For the text-containing cell, return its midpoint in (x, y) coordinate format. 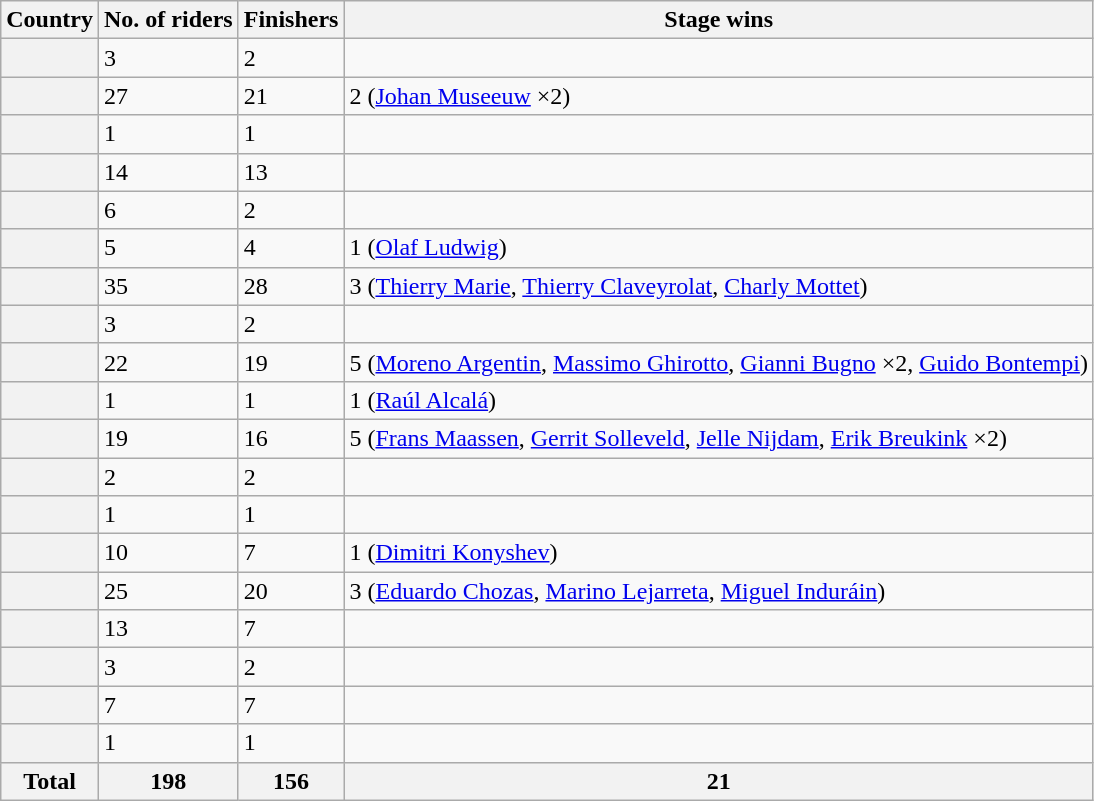
22 (168, 362)
14 (168, 172)
5 (Frans Maassen, Gerrit Solleveld, Jelle Nijdam, Erik Breukink ×2) (718, 438)
28 (291, 286)
20 (291, 591)
Finishers (291, 20)
Total (50, 781)
1 (Olaf Ludwig) (718, 248)
Stage wins (718, 20)
No. of riders (168, 20)
27 (168, 96)
198 (168, 781)
1 (Raúl Alcalá) (718, 400)
1 (Dimitri Konyshev) (718, 553)
2 (Johan Museeuw ×2) (718, 96)
4 (291, 248)
25 (168, 591)
6 (168, 210)
10 (168, 553)
156 (291, 781)
3 (Thierry Marie, Thierry Claveyrolat, Charly Mottet) (718, 286)
35 (168, 286)
5 (Moreno Argentin, Massimo Ghirotto, Gianni Bugno ×2, Guido Bontempi) (718, 362)
5 (168, 248)
3 (Eduardo Chozas, Marino Lejarreta, Miguel Induráin) (718, 591)
Country (50, 20)
16 (291, 438)
